From the cell containing the given text, extract its center point as (x, y) coordinate. 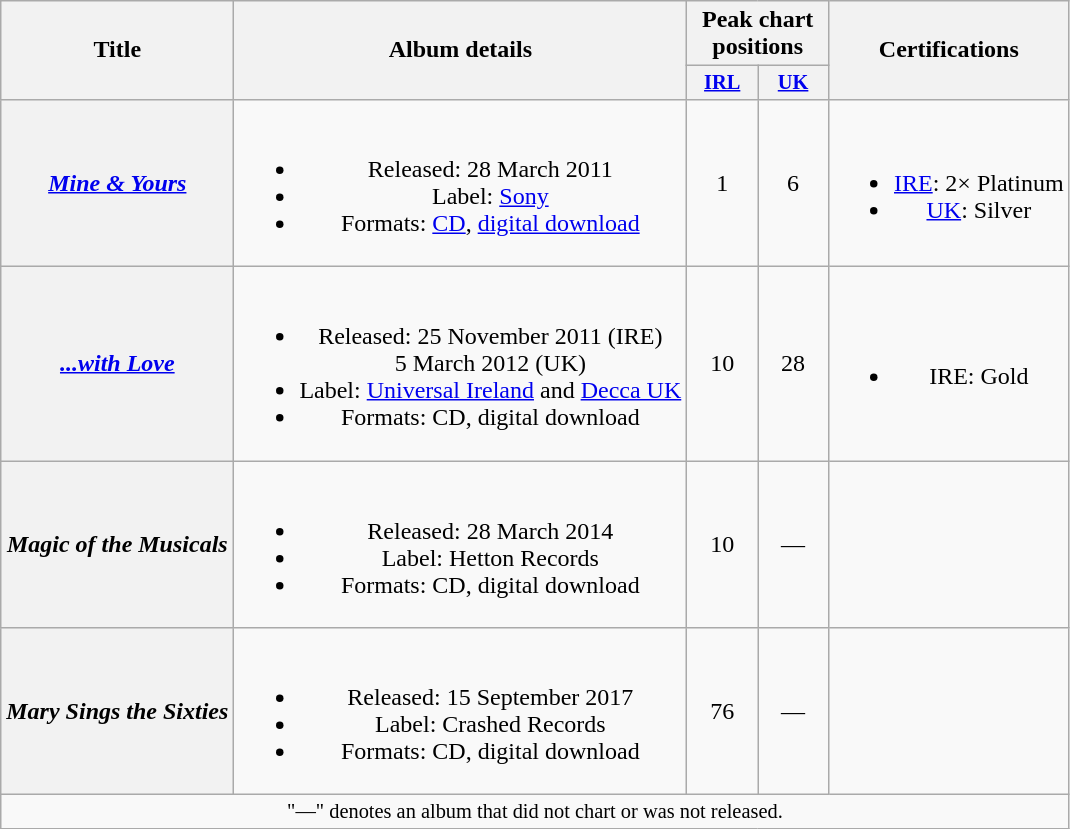
IRE: Gold (948, 364)
Album details (460, 50)
...with Love (118, 364)
UK (794, 83)
28 (794, 364)
IRE: 2× PlatinumUK: Silver (948, 182)
Released: 28 March 2011Label: SonyFormats: CD, digital download (460, 182)
Mary Sings the Sixties (118, 712)
Mine & Yours (118, 182)
Released: 25 November 2011 (IRE)5 March 2012 (UK)Label: Universal Ireland and Decca UKFormats: CD, digital download (460, 364)
Peak chart positions (758, 34)
Released: 15 September 2017Label: Crashed RecordsFormats: CD, digital download (460, 712)
"—" denotes an album that did not chart or was not released. (535, 812)
76 (722, 712)
Magic of the Musicals (118, 544)
IRL (722, 83)
Certifications (948, 50)
Title (118, 50)
1 (722, 182)
6 (794, 182)
Released: 28 March 2014Label: Hetton RecordsFormats: CD, digital download (460, 544)
